Identify which cell holds the provided text, then report its (x, y) central coordinate. 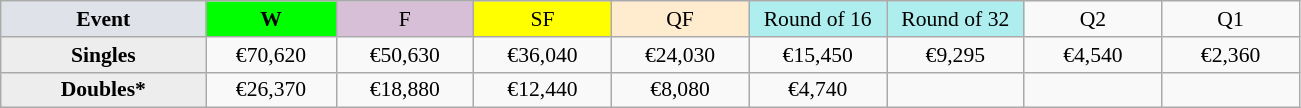
Singles (104, 55)
Round of 16 (818, 19)
Doubles* (104, 90)
€4,540 (1093, 55)
Q2 (1093, 19)
W (271, 19)
€50,630 (405, 55)
€15,450 (818, 55)
€18,880 (405, 90)
€12,440 (543, 90)
€2,360 (1231, 55)
€4,740 (818, 90)
€26,370 (271, 90)
Round of 32 (955, 19)
Q1 (1231, 19)
€24,030 (680, 55)
QF (680, 19)
F (405, 19)
Event (104, 19)
SF (543, 19)
€36,040 (543, 55)
€8,080 (680, 90)
€70,620 (271, 55)
€9,295 (955, 55)
